Locate the cell with the specified text and output its [X, Y] center coordinate. 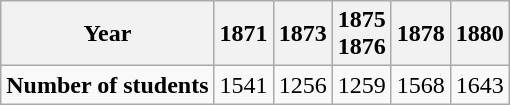
Year [108, 34]
1873 [302, 34]
1568 [420, 85]
1878 [420, 34]
Number of students [108, 85]
1256 [302, 85]
1643 [480, 85]
1541 [244, 85]
1259 [362, 85]
1880 [480, 34]
1871 [244, 34]
18751876 [362, 34]
